For the text-containing cell, return its midpoint in (x, y) coordinate format. 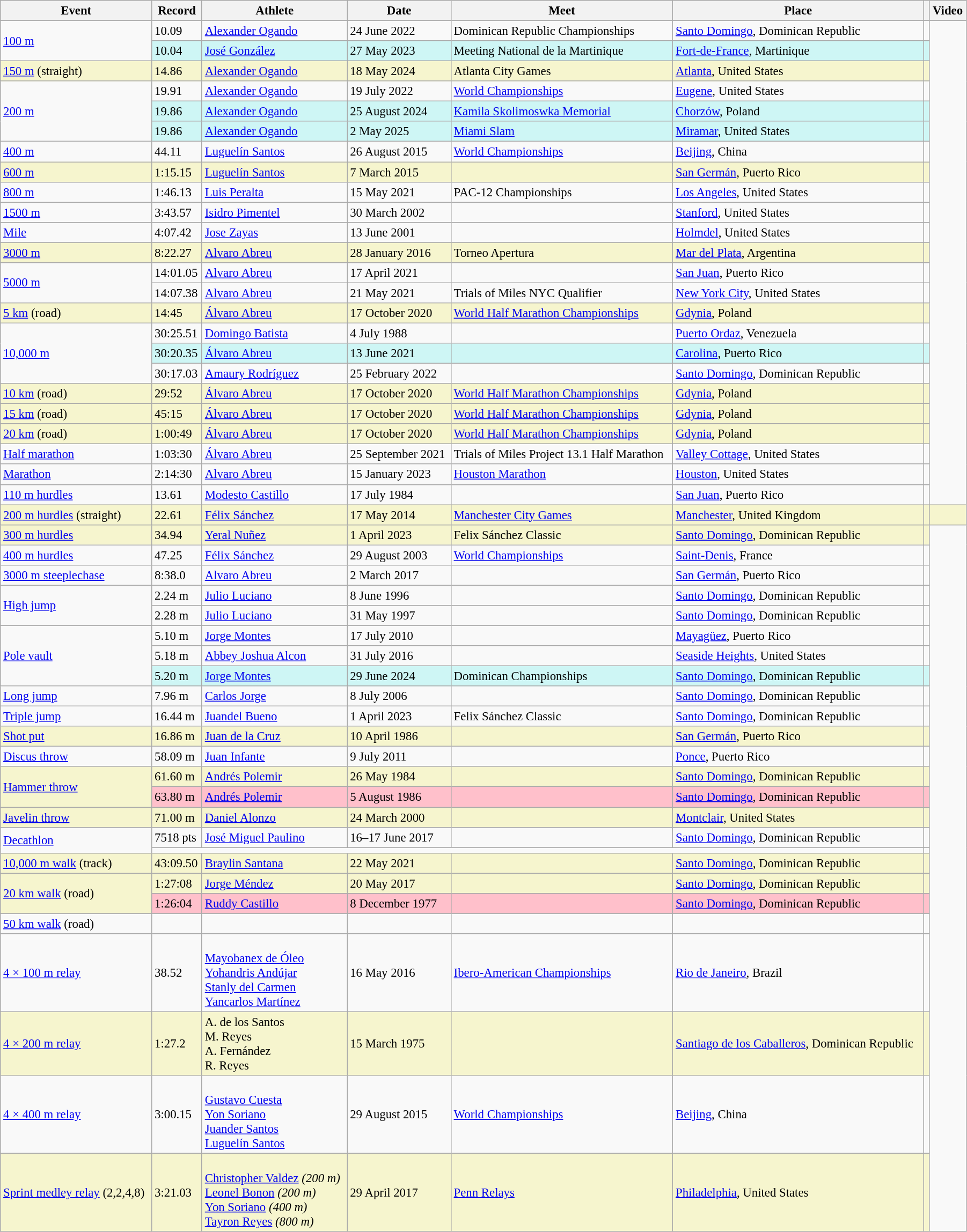
Mayobanex de ÓleoYohandris AndújarStanly del CarmenYancarlos Martínez (274, 973)
25 February 2022 (399, 374)
Triple jump (76, 717)
61.60 m (177, 777)
15 km (road) (76, 414)
9 July 2011 (399, 757)
29 April 2017 (399, 1193)
8 December 1977 (399, 904)
Long jump (76, 696)
Ponce, Puerto Rico (798, 757)
1:26:04 (177, 904)
29 June 2024 (399, 676)
5 km (road) (76, 313)
8 June 1996 (399, 595)
Event (76, 11)
Date (399, 11)
3:43.57 (177, 212)
Shot put (76, 736)
24 June 2022 (399, 31)
Rio de Janeiro, Brazil (798, 973)
29 August 2003 (399, 555)
1:03:30 (177, 454)
Los Angeles, United States (798, 192)
7518 pts (177, 837)
3:21.03 (177, 1193)
Half marathon (76, 454)
20 May 2017 (399, 883)
10 km (road) (76, 394)
Marathon (76, 475)
Luis Peralta (274, 192)
Carolina, Puerto Rico (798, 353)
Atlanta City Games (561, 71)
Santiago de los Caballeros, Dominican Republic (798, 1044)
4 × 100 m relay (76, 973)
Penn Relays (561, 1193)
29 August 2015 (399, 1115)
10.09 (177, 31)
Holmdel, United States (798, 232)
2.28 m (177, 616)
3:00.15 (177, 1115)
Seaside Heights, United States (798, 656)
Miramar, United States (798, 131)
New York City, United States (798, 293)
Meet (561, 11)
1:46.13 (177, 192)
Torneo Apertura (561, 253)
4 × 400 m relay (76, 1115)
High jump (76, 605)
400 m (76, 152)
45:15 (177, 414)
26 August 2015 (399, 152)
1:15.15 (177, 172)
17 April 2021 (399, 273)
Miami Slam (561, 131)
1:27.2 (177, 1044)
28 January 2016 (399, 253)
110 m hurdles (76, 495)
5.18 m (177, 656)
Juan Infante (274, 757)
400 m hurdles (76, 555)
10 April 1986 (399, 736)
58.09 m (177, 757)
4:07.42 (177, 232)
Modesto Castillo (274, 495)
Juan de la Cruz (274, 736)
18 May 2024 (399, 71)
Eugene, United States (798, 91)
25 August 2024 (399, 112)
Isidro Pimentel (274, 212)
5.20 m (177, 676)
Fort-de-France, Martinique (798, 51)
Hammer throw (76, 787)
Chorzów, Poland (798, 112)
Daniel Alonzo (274, 817)
38.52 (177, 973)
200 m hurdles (straight) (76, 515)
3000 m (76, 253)
14.86 (177, 71)
Philadelphia, United States (798, 1193)
13.61 (177, 495)
10.04 (177, 51)
7.96 m (177, 696)
Domingo Batista (274, 333)
Manchester, United Kingdom (798, 515)
5000 m (76, 283)
Ibero-American Championships (561, 973)
17 May 2014 (399, 515)
22.61 (177, 515)
José Miguel Paulino (274, 837)
300 m hurdles (76, 535)
17 July 2010 (399, 636)
A. de los SantosM. ReyesA. FernándezR. Reyes (274, 1044)
Pole vault (76, 655)
Discus throw (76, 757)
50 km walk (road) (76, 924)
100 m (76, 41)
2 May 2025 (399, 131)
16–17 June 2017 (399, 837)
5.10 m (177, 636)
Gustavo CuestaYon SorianoJuander SantosLuguelín Santos (274, 1115)
27 May 2023 (399, 51)
8 July 2006 (399, 696)
71.00 m (177, 817)
Valley Cottage, United States (798, 454)
10,000 m walk (track) (76, 863)
13 June 2021 (399, 353)
Place (798, 11)
Jorge Méndez (274, 883)
Trials of Miles NYC Qualifier (561, 293)
Yeral Nuñez (274, 535)
7 March 2015 (399, 172)
Athlete (274, 11)
Saint-Denis, France (798, 555)
19.91 (177, 91)
15 January 2023 (399, 475)
26 May 1984 (399, 777)
21 May 2021 (399, 293)
1:00:49 (177, 434)
20 km walk (road) (76, 894)
Mile (76, 232)
150 m (straight) (76, 71)
1500 m (76, 212)
Mar del Plata, Argentina (798, 253)
19 July 2022 (399, 91)
Record (177, 11)
43:09.50 (177, 863)
17 July 1984 (399, 495)
Jose Zayas (274, 232)
8:38.0 (177, 576)
31 July 2016 (399, 656)
2 March 2017 (399, 576)
Braylin Santana (274, 863)
Ruddy Castillo (274, 904)
30:17.03 (177, 374)
3000 m steeplechase (76, 576)
1:27:08 (177, 883)
63.80 m (177, 797)
4 July 1988 (399, 333)
Atlanta, United States (798, 71)
30:25.51 (177, 333)
29:52 (177, 394)
Kamila Skolimoswka Memorial (561, 112)
Montclair, United States (798, 817)
44.11 (177, 152)
200 m (76, 112)
13 June 2001 (399, 232)
24 March 2000 (399, 817)
15 May 2021 (399, 192)
Manchester City Games (561, 515)
20 km (road) (76, 434)
Dominican Republic Championships (561, 31)
25 September 2021 (399, 454)
8:22.27 (177, 253)
Abbey Joshua Alcon (274, 656)
Javelin throw (76, 817)
5 August 1986 (399, 797)
16.86 m (177, 736)
2.24 m (177, 595)
800 m (76, 192)
Sprint medley relay (2,2,4,8) (76, 1193)
47.25 (177, 555)
Mayagüez, Puerto Rico (798, 636)
30 March 2002 (399, 212)
José González (274, 51)
PAC-12 Championships (561, 192)
15 March 1975 (399, 1044)
30:20.35 (177, 353)
Meeting National de la Martinique (561, 51)
34.94 (177, 535)
10,000 m (76, 353)
Trials of Miles Project 13.1 Half Marathon (561, 454)
16.44 m (177, 717)
Houston Marathon (561, 475)
14:45 (177, 313)
14:01.05 (177, 273)
4 × 200 m relay (76, 1044)
22 May 2021 (399, 863)
Carlos Jorge (274, 696)
Video (948, 11)
Stanford, United States (798, 212)
16 May 2016 (399, 973)
2:14:30 (177, 475)
Amaury Rodríguez (274, 374)
600 m (76, 172)
Houston, United States (798, 475)
Dominican Championships (561, 676)
Christopher Valdez (200 m)Leonel Bonon (200 m)Yon Soriano (400 m)Tayron Reyes (800 m) (274, 1193)
Puerto Ordaz, Venezuela (798, 333)
Juandel Bueno (274, 717)
31 May 1997 (399, 616)
14:07.38 (177, 293)
Decathlon (76, 840)
